Return [x, y] of the center of cell containing provided text 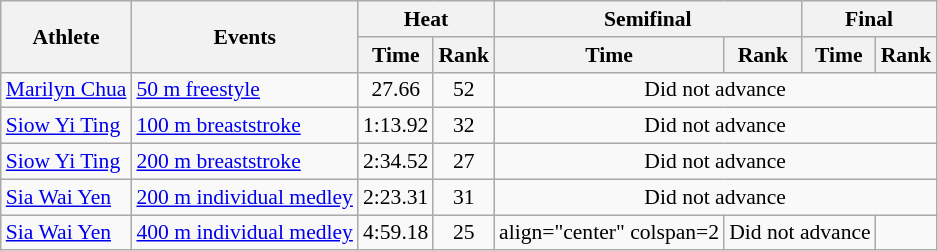
27.66 [396, 90]
Semifinal [648, 19]
100 m breaststroke [244, 126]
2:23.31 [396, 197]
Final [870, 19]
50 m freestyle [244, 90]
27 [464, 162]
1:13.92 [396, 126]
Marilyn Chua [66, 90]
32 [464, 126]
Events [244, 36]
200 m individual medley [244, 197]
2:34.52 [396, 162]
400 m individual medley [244, 233]
4:59.18 [396, 233]
200 m breaststroke [244, 162]
Athlete [66, 36]
31 [464, 197]
52 [464, 90]
25 [464, 233]
align="center" colspan=2 [609, 233]
Heat [426, 19]
